Pinpoint the cell where the given text exists, returning its [x, y] midpoint coordinate. 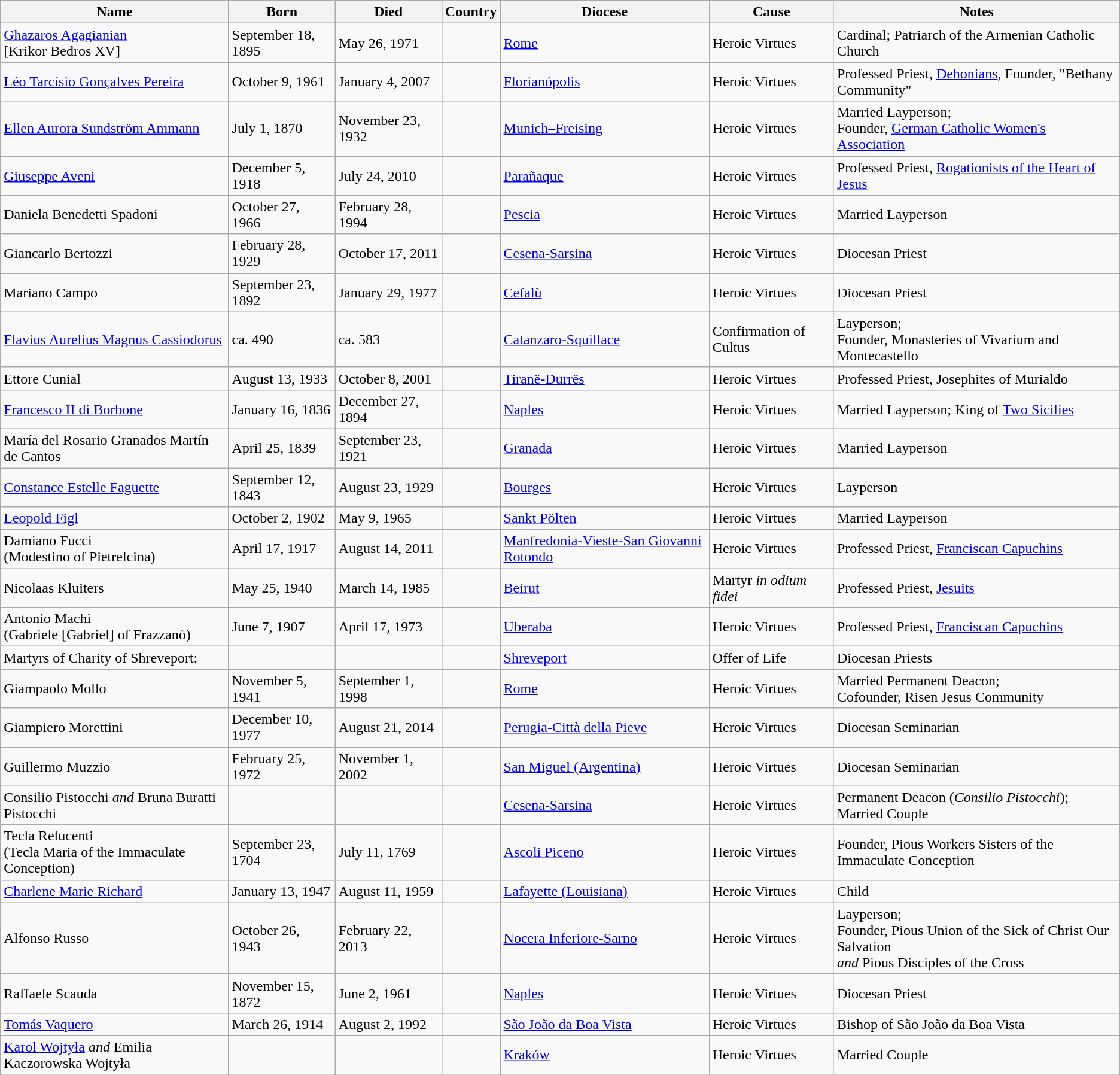
Giampiero Morettini [115, 728]
Layperson [976, 487]
Nicolaas Kluiters [115, 588]
Giuseppe Aveni [115, 176]
Offer of Life [771, 658]
November 1, 2002 [388, 766]
July 1, 1870 [282, 129]
Beirut [604, 588]
Country [471, 12]
Diocesan Priests [976, 658]
Alfonso Russo [115, 939]
Ghazaros Agagianian [Krikor Bedros XV] [115, 43]
Manfredonia-Vieste-San Giovanni Rotondo [604, 549]
August 23, 1929 [388, 487]
August 2, 1992 [388, 1024]
Leopold Figl [115, 518]
October 17, 2011 [388, 254]
January 29, 1977 [388, 292]
February 28, 1929 [282, 254]
August 14, 2011 [388, 549]
Child [976, 891]
Married Permanent Deacon; Cofounder, Risen Jesus Community [976, 688]
Cefalù [604, 292]
Mariano Campo [115, 292]
Tiranë-Durrës [604, 378]
February 28, 1994 [388, 214]
Giancarlo Bertozzi [115, 254]
Died [388, 12]
Professed Priest, Rogationists of the Heart of Jesus [976, 176]
January 16, 1836 [282, 409]
Confirmation of Cultus [771, 339]
Guillermo Muzzio [115, 766]
Uberaba [604, 627]
Francesco II di Borbone [115, 409]
April 17, 1973 [388, 627]
November 5, 1941 [282, 688]
Martyrs of Charity of Shreveport: [115, 658]
ca. 490 [282, 339]
September 23, 1921 [388, 448]
December 10, 1977 [282, 728]
Professed Priest, Josephites of Murialdo [976, 378]
December 27, 1894 [388, 409]
Tomás Vaquero [115, 1024]
Catanzaro-Squillace [604, 339]
Damiano Fucci (Modestino of Pietrelcina) [115, 549]
Pescia [604, 214]
October 27, 1966 [282, 214]
November 23, 1932 [388, 129]
February 22, 2013 [388, 939]
María del Rosario Granados Martín de Cantos [115, 448]
July 24, 2010 [388, 176]
San Miguel (Argentina) [604, 766]
Florianópolis [604, 81]
September 1, 1998 [388, 688]
Ettore Cunial [115, 378]
Tecla Relucenti (Tecla Maria of the Immaculate Conception) [115, 852]
August 13, 1933 [282, 378]
May 9, 1965 [388, 518]
Cardinal; Patriarch of the Armenian Catholic Church [976, 43]
October 8, 2001 [388, 378]
October 2, 1902 [282, 518]
May 25, 1940 [282, 588]
Married Layperson; King of Two Sicilies [976, 409]
Married Couple [976, 1055]
Giampaolo Mollo [115, 688]
January 13, 1947 [282, 891]
Layperson; Founder, Pious Union of the Sick of Christ Our Salvation and Pious Disciples of the Cross [976, 939]
October 9, 1961 [282, 81]
May 26, 1971 [388, 43]
Professed Priest, Jesuits [976, 588]
Kraków [604, 1055]
Shreveport [604, 658]
October 26, 1943 [282, 939]
March 14, 1985 [388, 588]
Bishop of São João da Boa Vista [976, 1024]
Karol Wojtyła and Emilia Kaczorowska Wojtyła [115, 1055]
ca. 583 [388, 339]
March 26, 1914 [282, 1024]
April 25, 1839 [282, 448]
Married Layperson; Founder, German Catholic Women's Association [976, 129]
Sankt Pölten [604, 518]
September 23, 1704 [282, 852]
Layperson; Founder, Monasteries of Vivarium and Montecastello [976, 339]
Permanent Deacon (Consilio Pistocchi); Married Couple [976, 806]
April 17, 1917 [282, 549]
Daniela Benedetti Spadoni [115, 214]
Professed Priest, Dehonians, Founder, "Bethany Community" [976, 81]
February 25, 1972 [282, 766]
Nocera Inferiore-Sarno [604, 939]
São João da Boa Vista [604, 1024]
September 12, 1843 [282, 487]
Diocese [604, 12]
Charlene Marie Richard [115, 891]
June 2, 1961 [388, 994]
Ellen Aurora Sundström Ammann [115, 129]
Born [282, 12]
Constance Estelle Faguette [115, 487]
Name [115, 12]
August 11, 1959 [388, 891]
Munich–Freising [604, 129]
June 7, 1907 [282, 627]
September 23, 1892 [282, 292]
Notes [976, 12]
Consilio Pistocchi and Bruna Buratti Pistocchi [115, 806]
Lafayette (Louisiana) [604, 891]
Bourges [604, 487]
January 4, 2007 [388, 81]
Raffaele Scauda [115, 994]
November 15, 1872 [282, 994]
Antonio Machì (Gabriele [Gabriel] of Frazzanò) [115, 627]
December 5, 1918 [282, 176]
Cause [771, 12]
Parañaque [604, 176]
July 11, 1769 [388, 852]
Flavius Aurelius Magnus Cassiodorus [115, 339]
Perugia-Città della Pieve [604, 728]
September 18, 1895 [282, 43]
Founder, Pious Workers Sisters of the Immaculate Conception [976, 852]
Granada [604, 448]
Martyr in odium fidei [771, 588]
Ascoli Piceno [604, 852]
August 21, 2014 [388, 728]
Léo Tarcísio Gonçalves Pereira [115, 81]
